Return [X, Y] of the center of cell containing provided text 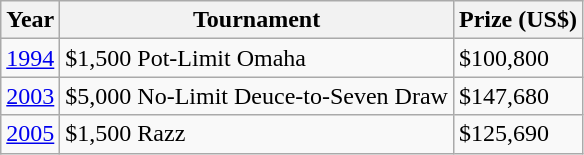
Year [30, 20]
Prize (US$) [518, 20]
2003 [30, 96]
$100,800 [518, 58]
$125,690 [518, 134]
$1,500 Razz [257, 134]
Tournament [257, 20]
$1,500 Pot-Limit Omaha [257, 58]
$147,680 [518, 96]
2005 [30, 134]
1994 [30, 58]
$5,000 No-Limit Deuce-to-Seven Draw [257, 96]
